Scan for the cell matching the given text and deliver its (x, y) coordinate at center. 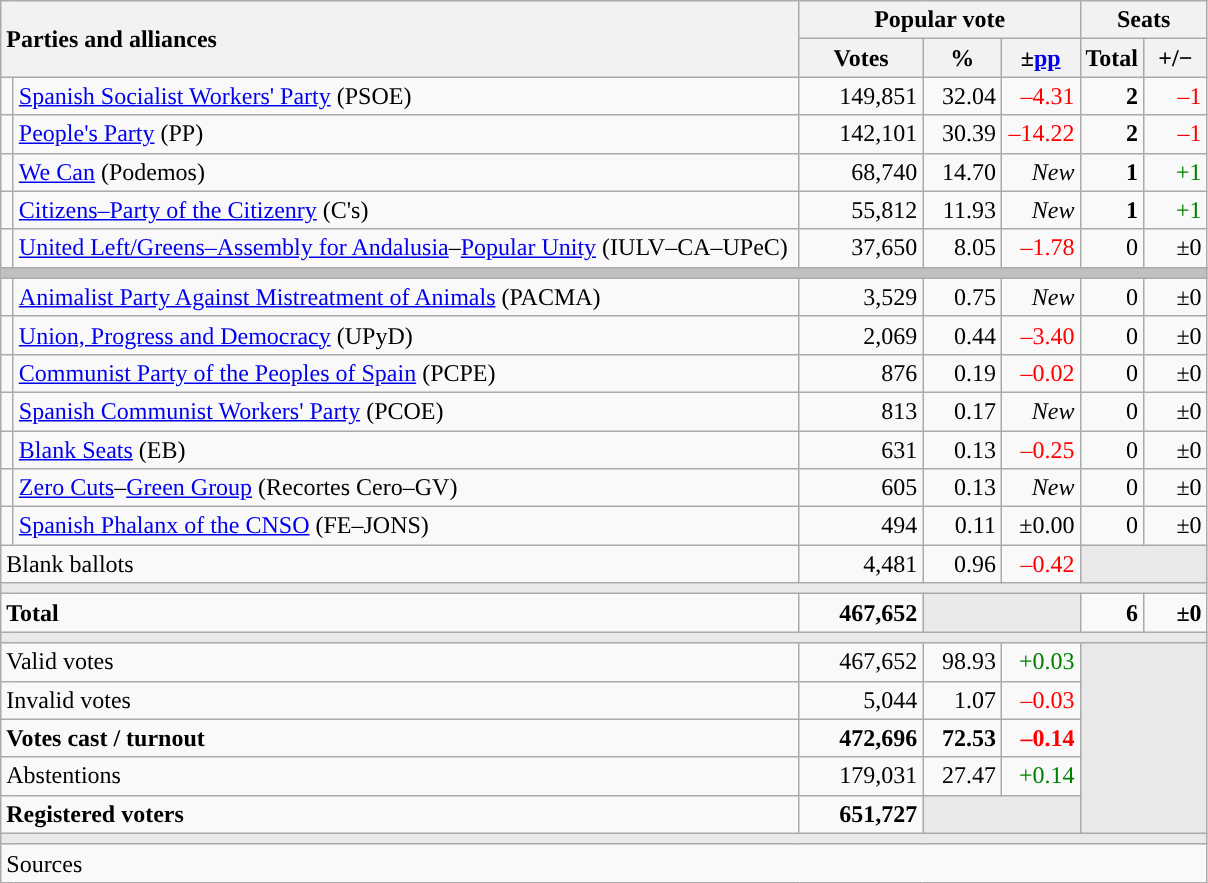
3,529 (861, 297)
8.05 (962, 248)
Registered voters (400, 814)
876 (861, 373)
179,031 (861, 776)
30.39 (962, 134)
32.04 (962, 96)
27.47 (962, 776)
72.53 (962, 738)
5,044 (861, 700)
Spanish Socialist Workers' Party (PSOE) (406, 96)
472,696 (861, 738)
631 (861, 449)
Popular vote (940, 20)
–0.03 (1040, 700)
–0.02 (1040, 373)
149,851 (861, 96)
Spanish Communist Workers' Party (PCOE) (406, 411)
142,101 (861, 134)
Sources (604, 863)
494 (861, 526)
Parties and alliances (400, 39)
±pp (1040, 58)
–3.40 (1040, 335)
% (962, 58)
98.93 (962, 662)
0.75 (962, 297)
Spanish Phalanx of the CNSO (FE–JONS) (406, 526)
Blank Seats (EB) (406, 449)
55,812 (861, 210)
–0.25 (1040, 449)
0.11 (962, 526)
0.44 (962, 335)
14.70 (962, 172)
People's Party (PP) (406, 134)
Communist Party of the Peoples of Spain (PCPE) (406, 373)
Votes cast / turnout (400, 738)
11.93 (962, 210)
–0.42 (1040, 564)
Votes (861, 58)
0.17 (962, 411)
+0.03 (1040, 662)
+/− (1176, 58)
–4.31 (1040, 96)
68,740 (861, 172)
651,727 (861, 814)
United Left/Greens–Assembly for Andalusia–Popular Unity (IULV–CA–UPeC) (406, 248)
–1.78 (1040, 248)
0.19 (962, 373)
813 (861, 411)
4,481 (861, 564)
1.07 (962, 700)
Citizens–Party of the Citizenry (C's) (406, 210)
0.96 (962, 564)
2,069 (861, 335)
Valid votes (400, 662)
±0.00 (1040, 526)
Blank ballots (400, 564)
–0.14 (1040, 738)
–14.22 (1040, 134)
Abstentions (400, 776)
37,650 (861, 248)
+0.14 (1040, 776)
Union, Progress and Democracy (UPyD) (406, 335)
6 (1112, 613)
Zero Cuts–Green Group (Recortes Cero–GV) (406, 488)
Animalist Party Against Mistreatment of Animals (PACMA) (406, 297)
Seats (1144, 20)
Invalid votes (400, 700)
We Can (Podemos) (406, 172)
605 (861, 488)
